Identify which cell holds the provided text, then report its (X, Y) central coordinate. 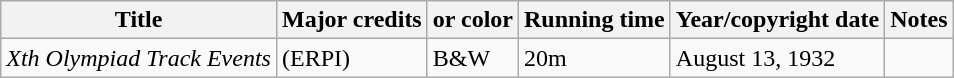
Xth Olympiad Track Events (139, 58)
Notes (919, 20)
20m (595, 58)
Title (139, 20)
or color (472, 20)
Year/copyright date (777, 20)
B&W (472, 58)
August 13, 1932 (777, 58)
Running time (595, 20)
(ERPI) (352, 58)
Major credits (352, 20)
